Identify which cell holds the provided text, then report its [X, Y] central coordinate. 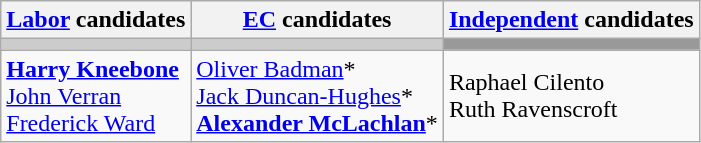
Independent candidates [571, 20]
Oliver Badman*Jack Duncan-Hughes*Alexander McLachlan* [318, 96]
Harry KneeboneJohn VerranFrederick Ward [96, 96]
EC candidates [318, 20]
Labor candidates [96, 20]
Raphael CilentoRuth Ravenscroft [571, 96]
